From the cell containing the given text, extract its center point as (x, y) coordinate. 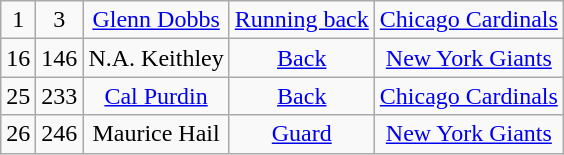
3 (60, 20)
25 (18, 96)
Glenn Dobbs (156, 20)
146 (60, 58)
26 (18, 134)
Running back (302, 20)
246 (60, 134)
233 (60, 96)
16 (18, 58)
Guard (302, 134)
1 (18, 20)
N.A. Keithley (156, 58)
Cal Purdin (156, 96)
Maurice Hail (156, 134)
